Capture the cell that displays the provided text and extract its (x, y) central coordinate. 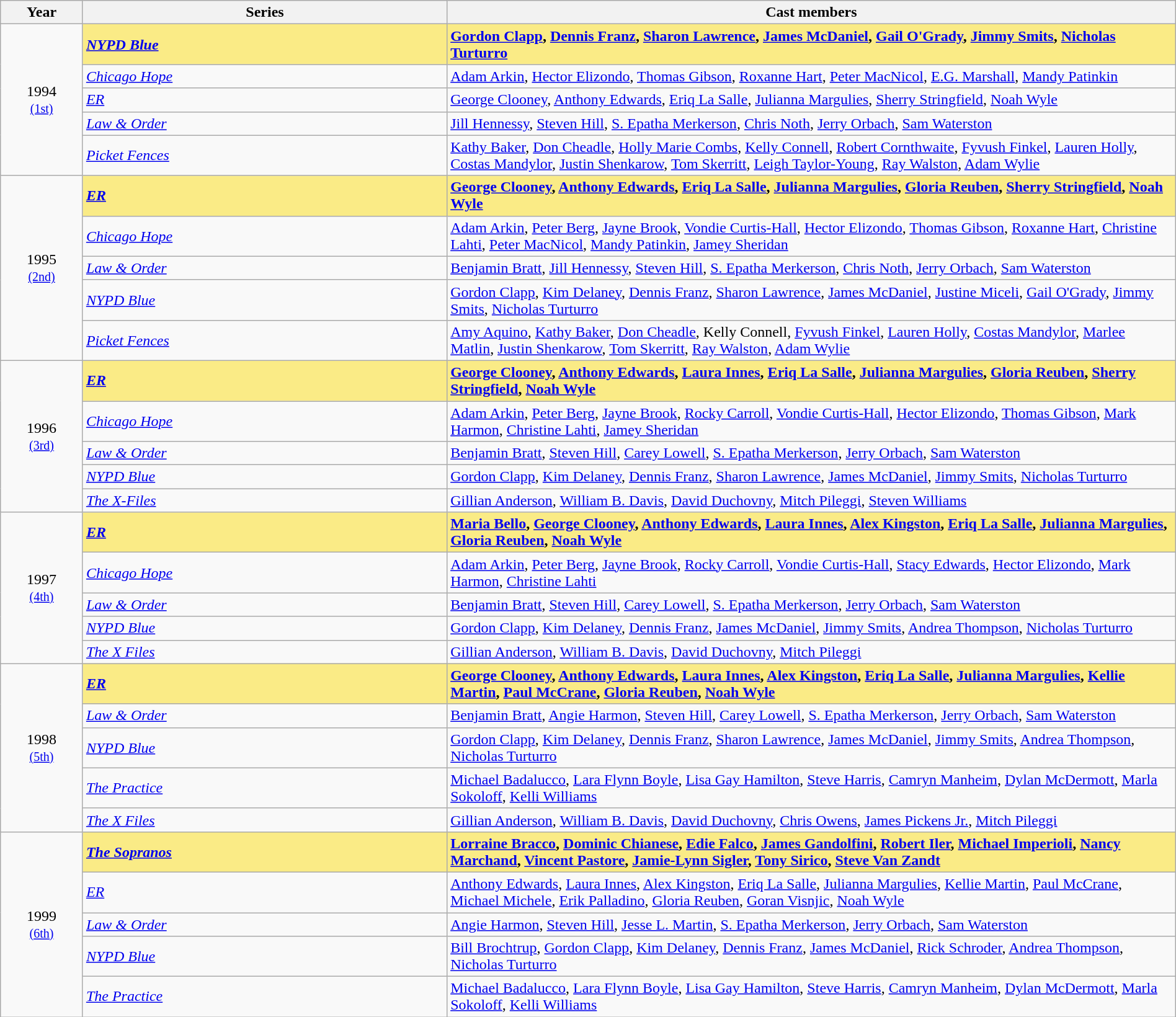
George Clooney, Anthony Edwards, Eriq La Salle, Julianna Margulies, Gloria Reuben, Sherry Stringfield, Noah Wyle (811, 196)
1994(1st) (42, 100)
Gordon Clapp, Kim Delaney, Dennis Franz, Sharon Lawrence, James McDaniel, Jimmy Smits, Andrea Thompson, Nicholas Turturro (811, 748)
Jill Hennessy, Steven Hill, S. Epatha Merkerson, Chris Noth, Jerry Orbach, Sam Waterston (811, 123)
Bill Brochtrup, Gordon Clapp, Kim Delaney, Dennis Franz, James McDaniel, Rick Schroder, Andrea Thompson, Nicholas Turturro (811, 956)
Angie Harmon, Steven Hill, Jesse L. Martin, S. Epatha Merkerson, Jerry Orbach, Sam Waterston (811, 925)
Gordon Clapp, Kim Delaney, Dennis Franz, Sharon Lawrence, James McDaniel, Justine Miceli, Gail O'Grady, Jimmy Smits, Nicholas Turturro (811, 300)
Year (42, 12)
Gordon Clapp, Kim Delaney, Dennis Franz, Sharon Lawrence, James McDaniel, Jimmy Smits, Nicholas Turturro (811, 477)
1998(5th) (42, 748)
Series (264, 12)
1996(3rd) (42, 436)
Cast members (811, 12)
Gillian Anderson, William B. Davis, David Duchovny, Chris Owens, James Pickens Jr., Mitch Pileggi (811, 820)
Adam Arkin, Hector Elizondo, Thomas Gibson, Roxanne Hart, Peter MacNicol, E.G. Marshall, Mandy Patinkin (811, 76)
George Clooney, Anthony Edwards, Laura Innes, Alex Kingston, Eriq La Salle, Julianna Margulies, Kellie Martin, Paul McCrane, Gloria Reuben, Noah Wyle (811, 683)
Maria Bello, George Clooney, Anthony Edwards, Laura Innes, Alex Kingston, Eriq La Salle, Julianna Margulies, Gloria Reuben, Noah Wyle (811, 532)
Adam Arkin, Peter Berg, Jayne Brook, Rocky Carroll, Vondie Curtis-Hall, Stacy Edwards, Hector Elizondo, Mark Harmon, Christine Lahti (811, 573)
George Clooney, Anthony Edwards, Eriq La Salle, Julianna Margulies, Sherry Stringfield, Noah Wyle (811, 100)
Gordon Clapp, Dennis Franz, Sharon Lawrence, James McDaniel, Gail O'Grady, Jimmy Smits, Nicholas Turturro (811, 45)
Gordon Clapp, Kim Delaney, Dennis Franz, James McDaniel, Jimmy Smits, Andrea Thompson, Nicholas Turturro (811, 628)
George Clooney, Anthony Edwards, Laura Innes, Eriq La Salle, Julianna Margulies, Gloria Reuben, Sherry Stringfield, Noah Wyle (811, 381)
1995(2nd) (42, 268)
Adam Arkin, Peter Berg, Jayne Brook, Rocky Carroll, Vondie Curtis-Hall, Hector Elizondo, Thomas Gibson, Mark Harmon, Christine Lahti, Jamey Sheridan (811, 420)
The X-Files (264, 500)
The Sopranos (264, 852)
Benjamin Bratt, Angie Harmon, Steven Hill, Carey Lowell, S. Epatha Merkerson, Jerry Orbach, Sam Waterston (811, 716)
Gillian Anderson, William B. Davis, David Duchovny, Mitch Pileggi, Steven Williams (811, 500)
Gillian Anderson, William B. Davis, David Duchovny, Mitch Pileggi (811, 652)
Benjamin Bratt, Jill Hennessy, Steven Hill, S. Epatha Merkerson, Chris Noth, Jerry Orbach, Sam Waterston (811, 268)
1999(6th) (42, 924)
1997(4th) (42, 588)
